Provide the (x, y) coordinate of the cell's center where the given text is located.  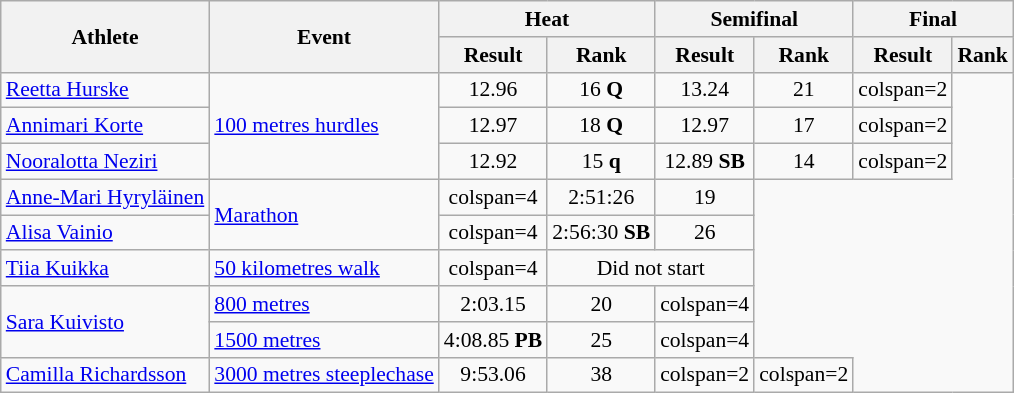
4:08.85 PB (493, 340)
2:03.15 (493, 304)
2:56:30 SB (601, 233)
12.89 SB (704, 162)
12.96 (493, 90)
Reetta Hurske (106, 90)
21 (804, 90)
3000 metres steeplechase (324, 375)
Did not start (650, 269)
19 (704, 197)
Annimari Korte (106, 126)
Heat (547, 19)
Anne-Mari Hyryläinen (106, 197)
26 (704, 233)
15 q (601, 162)
20 (601, 304)
17 (804, 126)
16 Q (601, 90)
Athlete (106, 36)
Marathon (324, 214)
13.24 (704, 90)
9:53.06 (493, 375)
2:51:26 (601, 197)
18 Q (601, 126)
Sara Kuivisto (106, 322)
14 (804, 162)
100 metres hurdles (324, 126)
25 (601, 340)
Camilla Richardsson (106, 375)
1500 metres (324, 340)
Tiia Kuikka (106, 269)
Semifinal (754, 19)
Alisa Vainio (106, 233)
Nooralotta Neziri (106, 162)
12.92 (493, 162)
Final (933, 19)
38 (601, 375)
50 kilometres walk (324, 269)
800 metres (324, 304)
Event (324, 36)
